Detect which cell encompasses the target text, then output its (X, Y) center coordinate. 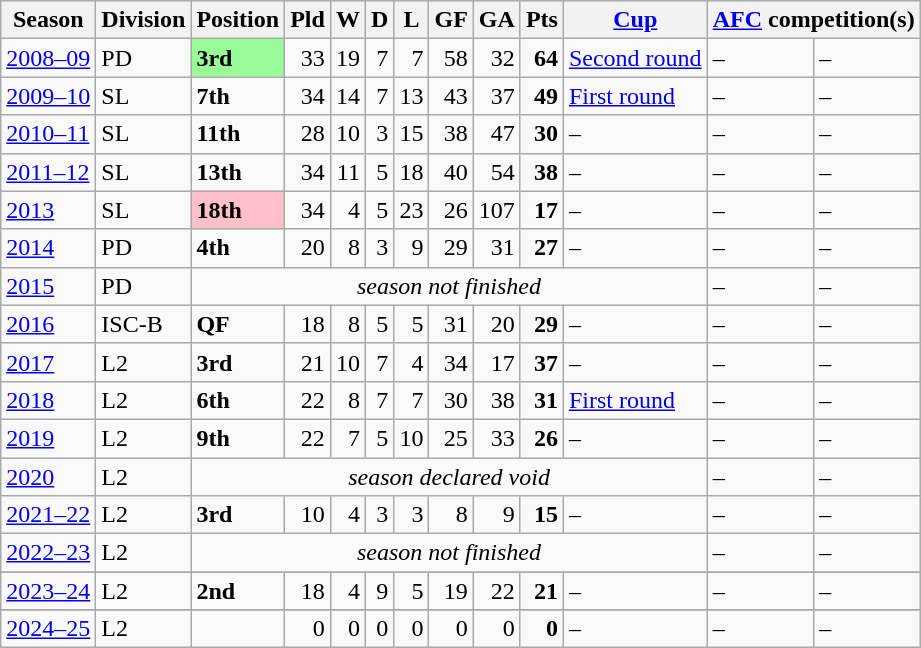
23 (412, 210)
32 (496, 58)
2008–09 (48, 58)
43 (451, 96)
6th (238, 400)
11 (348, 172)
2020 (48, 477)
107 (496, 210)
Division (144, 20)
9th (238, 438)
Pts (542, 20)
25 (451, 438)
D (379, 20)
54 (496, 172)
2016 (48, 324)
2023–24 (48, 591)
64 (542, 58)
AFC competition(s) (814, 20)
2024–25 (48, 629)
58 (451, 58)
13 (412, 96)
season declared void (449, 477)
7th (238, 96)
47 (496, 134)
QF (238, 324)
W (348, 20)
4th (238, 248)
Position (238, 20)
GA (496, 20)
18th (238, 210)
11th (238, 134)
13th (238, 172)
2015 (48, 286)
Pld (308, 20)
2021–22 (48, 515)
14 (348, 96)
2019 (48, 438)
2009–10 (48, 96)
27 (542, 248)
2nd (238, 591)
GF (451, 20)
L (412, 20)
40 (451, 172)
2011–12 (48, 172)
2013 (48, 210)
2018 (48, 400)
49 (542, 96)
2014 (48, 248)
2022–23 (48, 553)
2017 (48, 362)
ISC-B (144, 324)
2010–11 (48, 134)
28 (308, 134)
Season (48, 20)
Cup (635, 20)
Second round (635, 58)
